Extract the [X, Y] coordinate from the center of the cell holding the provided text.  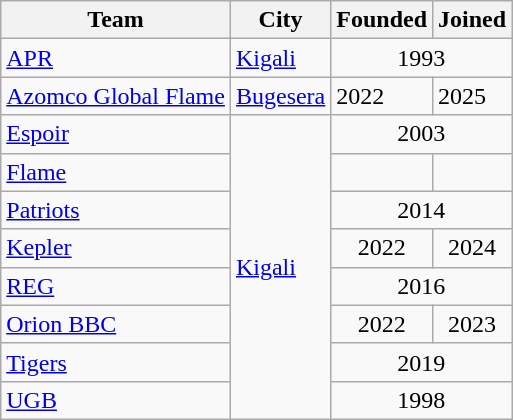
Azomco Global Flame [116, 96]
APR [116, 58]
Joined [472, 20]
1993 [422, 58]
Patriots [116, 210]
2023 [472, 324]
Tigers [116, 362]
2014 [422, 210]
Founded [382, 20]
City [280, 20]
2019 [422, 362]
Flame [116, 172]
UGB [116, 400]
2025 [472, 96]
Orion BBC [116, 324]
Espoir [116, 134]
2016 [422, 286]
REG [116, 286]
2024 [472, 248]
1998 [422, 400]
Bugesera [280, 96]
Team [116, 20]
Kepler [116, 248]
2003 [422, 134]
